Capture the cell that displays the provided text and extract its [x, y] central coordinate. 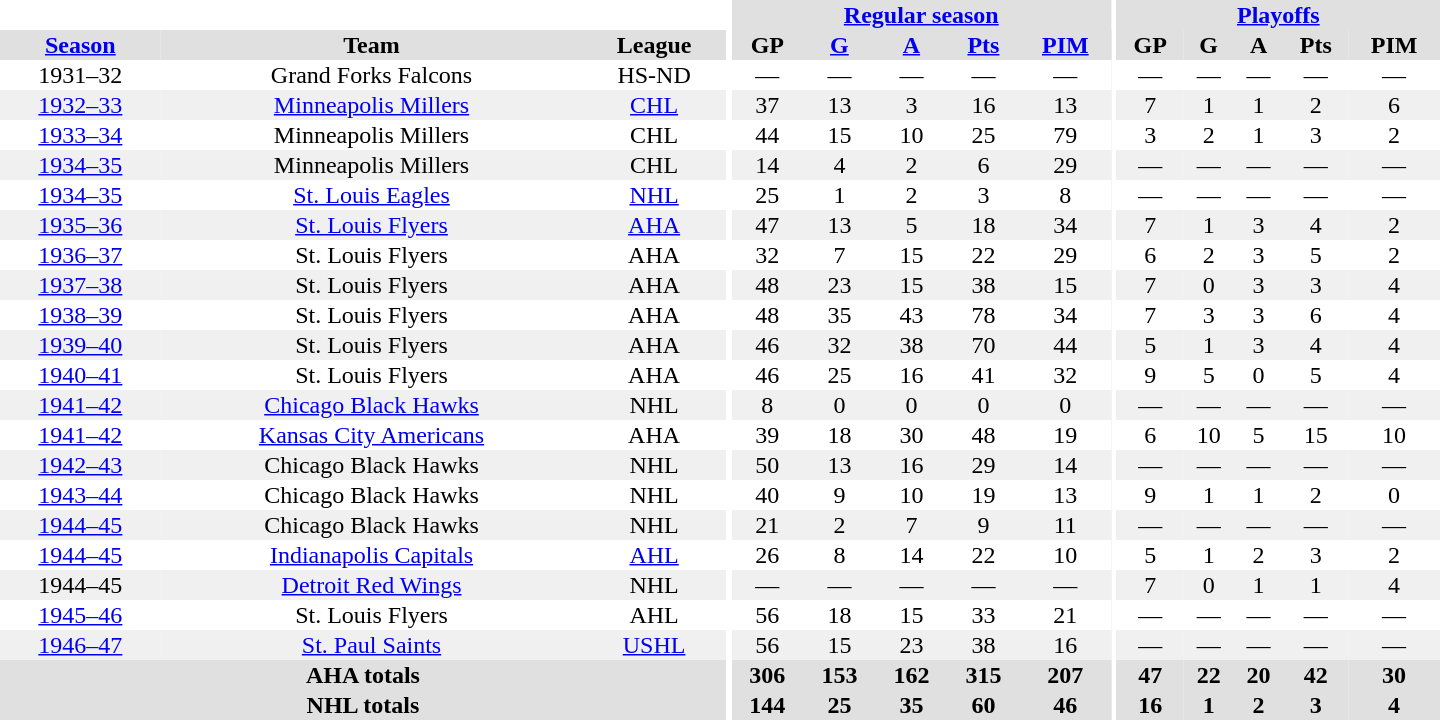
Grand Forks Falcons [372, 75]
20 [1259, 675]
42 [1316, 675]
144 [767, 705]
1931–32 [80, 75]
League [654, 45]
1936–37 [80, 255]
1943–44 [80, 495]
50 [767, 465]
11 [1065, 525]
St. Paul Saints [372, 645]
1935–36 [80, 225]
St. Louis Eagles [372, 195]
Team [372, 45]
70 [983, 345]
USHL [654, 645]
1942–43 [80, 465]
37 [767, 105]
306 [767, 675]
39 [767, 435]
1938–39 [80, 315]
41 [983, 375]
Indianapolis Capitals [372, 555]
78 [983, 315]
1933–34 [80, 135]
162 [911, 675]
315 [983, 675]
1945–46 [80, 615]
1946–47 [80, 645]
43 [911, 315]
40 [767, 495]
33 [983, 615]
Playoffs [1278, 15]
207 [1065, 675]
HS-ND [654, 75]
79 [1065, 135]
NHL totals [363, 705]
Kansas City Americans [372, 435]
Season [80, 45]
60 [983, 705]
153 [839, 675]
AHA totals [363, 675]
Detroit Red Wings [372, 585]
Regular season [921, 15]
1940–41 [80, 375]
1939–40 [80, 345]
26 [767, 555]
1937–38 [80, 285]
1932–33 [80, 105]
